Output the [x, y] coordinate of the center of the cell containing the given text.  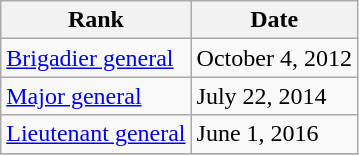
Rank [96, 20]
Date [274, 20]
Brigadier general [96, 58]
June 1, 2016 [274, 134]
Lieutenant general [96, 134]
October 4, 2012 [274, 58]
July 22, 2014 [274, 96]
Major general [96, 96]
